For the text-containing cell, return its midpoint in (X, Y) coordinate format. 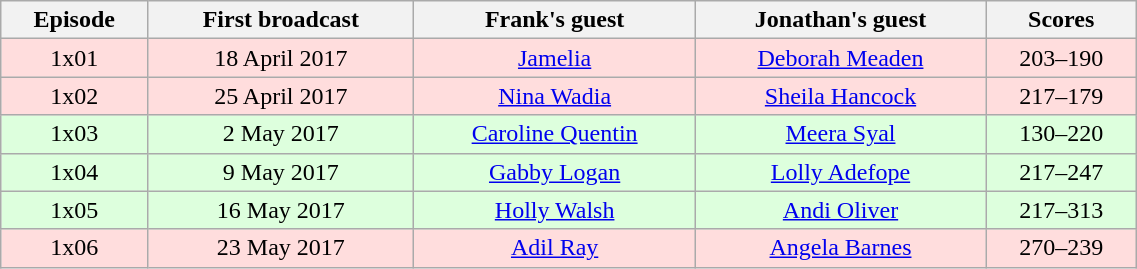
Deborah Meaden (840, 58)
Sheila Hancock (840, 96)
217–313 (1062, 210)
9 May 2017 (281, 172)
270–239 (1062, 248)
Holly Walsh (555, 210)
2 May 2017 (281, 134)
Andi Oliver (840, 210)
Lolly Adefope (840, 172)
Frank's guest (555, 20)
Caroline Quentin (555, 134)
Episode (74, 20)
Meera Syal (840, 134)
Nina Wadia (555, 96)
217–179 (1062, 96)
First broadcast (281, 20)
18 April 2017 (281, 58)
203–190 (1062, 58)
Jamelia (555, 58)
Gabby Logan (555, 172)
Scores (1062, 20)
23 May 2017 (281, 248)
1x04 (74, 172)
1x01 (74, 58)
Adil Ray (555, 248)
1x06 (74, 248)
25 April 2017 (281, 96)
Jonathan's guest (840, 20)
217–247 (1062, 172)
1x05 (74, 210)
Angela Barnes (840, 248)
1x02 (74, 96)
16 May 2017 (281, 210)
130–220 (1062, 134)
1x03 (74, 134)
